Return the (X, Y) coordinate for the center point of the cell that contains the specified text.  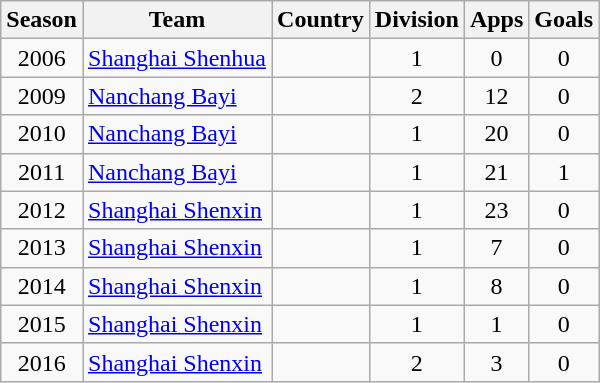
20 (496, 134)
Country (321, 20)
8 (496, 286)
3 (496, 362)
2010 (42, 134)
12 (496, 96)
2009 (42, 96)
23 (496, 210)
2014 (42, 286)
2006 (42, 58)
Goals (564, 20)
Apps (496, 20)
Season (42, 20)
2012 (42, 210)
Team (176, 20)
2013 (42, 248)
Shanghai Shenhua (176, 58)
Division (416, 20)
7 (496, 248)
21 (496, 172)
2016 (42, 362)
2011 (42, 172)
2015 (42, 324)
